Scan for the cell matching the given text and deliver its [x, y] coordinate at center. 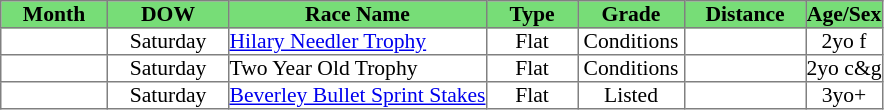
3yo+ [844, 96]
Hilary Needler Trophy [358, 42]
Race Name [358, 14]
2yo c&g [844, 68]
DOW [168, 14]
Age/Sex [844, 14]
Two Year Old Trophy [358, 68]
Listed [631, 96]
Type [532, 14]
Beverley Bullet Sprint Stakes [358, 96]
Grade [631, 14]
Distance [745, 14]
Month [54, 14]
2yo f [844, 42]
